Return the [x, y] coordinate for the center point of the cell that contains the specified text.  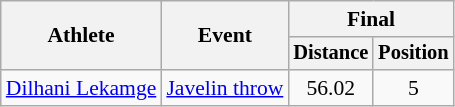
Javelin throw [224, 88]
Position [413, 54]
Distance [330, 54]
56.02 [330, 88]
5 [413, 88]
Event [224, 36]
Athlete [82, 36]
Dilhani Lekamge [82, 88]
Final [370, 19]
